Scan for the cell matching the given text and deliver its (x, y) coordinate at center. 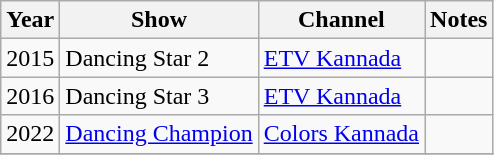
Notes (459, 20)
Dancing Champion (159, 134)
Show (159, 20)
Channel (341, 20)
2022 (30, 134)
Dancing Star 2 (159, 58)
2016 (30, 96)
Colors Kannada (341, 134)
Dancing Star 3 (159, 96)
Year (30, 20)
2015 (30, 58)
